Capture the cell that displays the provided text and extract its (X, Y) central coordinate. 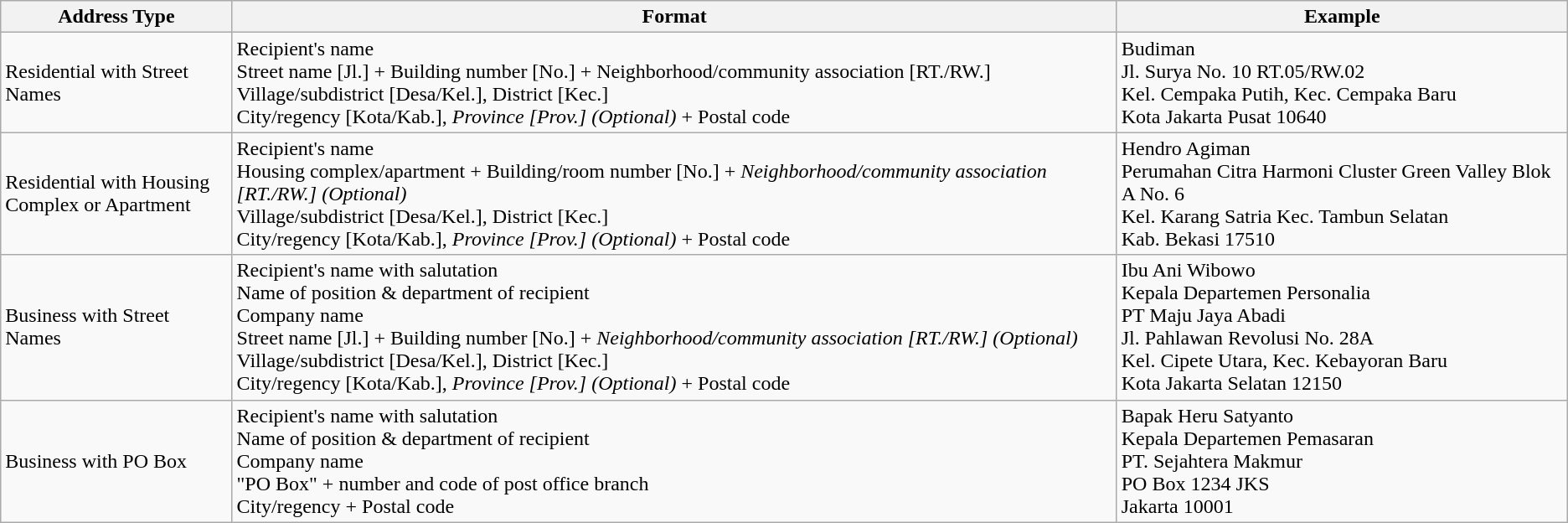
Bapak Heru SatyantoKepala Departemen PemasaranPT. Sejahtera MakmurPO Box 1234 JKSJakarta 10001 (1342, 461)
Address Type (116, 17)
Format (674, 17)
Business with Street Names (116, 327)
Residential with HousingComplex or Apartment (116, 194)
Business with PO Box (116, 461)
Hendro AgimanPerumahan Citra Harmoni Cluster Green Valley Blok A No. 6Kel. Karang Satria Kec. Tambun SelatanKab. Bekasi 17510 (1342, 194)
BudimanJl. Surya No. 10 RT.05/RW.02Kel. Cempaka Putih, Kec. Cempaka BaruKota Jakarta Pusat 10640 (1342, 82)
Residential with Street Names (116, 82)
Example (1342, 17)
